Detect which cell encompasses the target text, then output its (x, y) center coordinate. 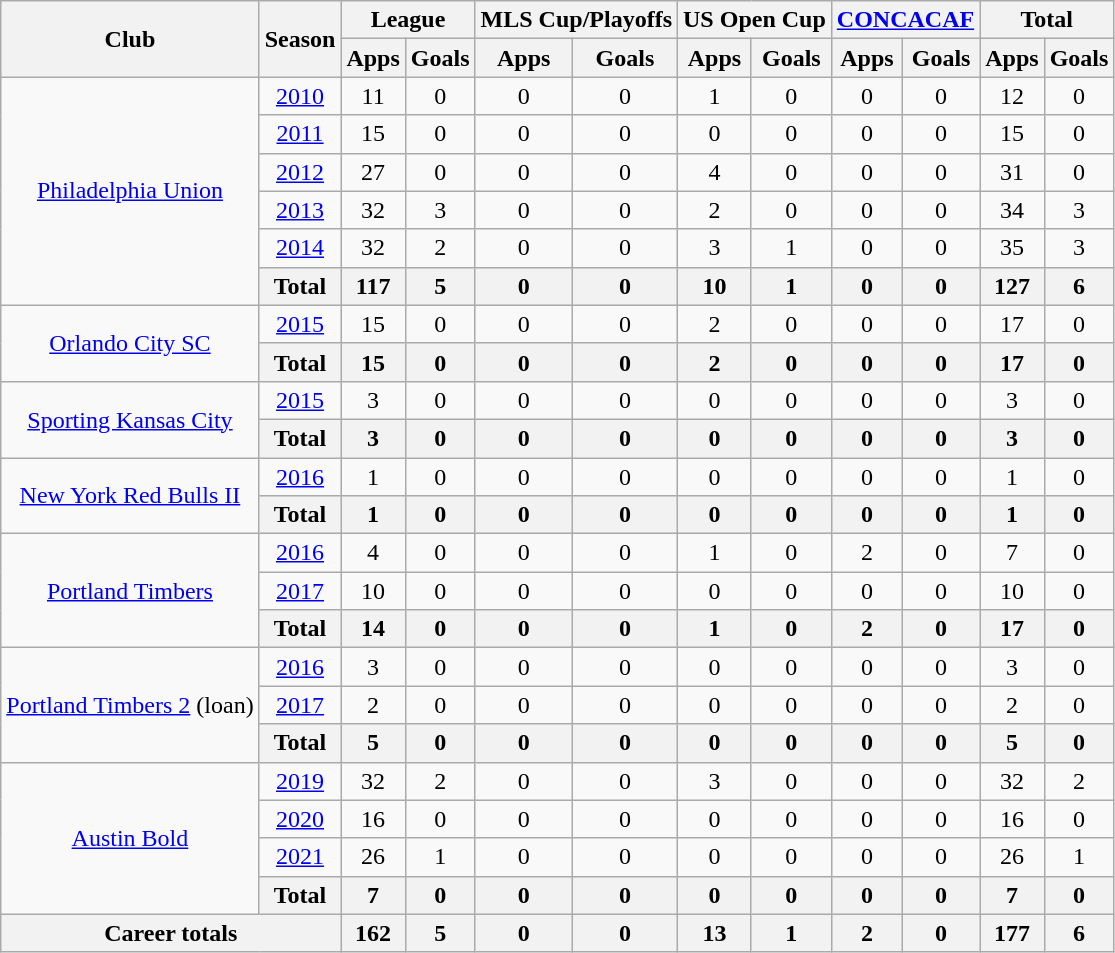
2020 (300, 819)
Philadelphia Union (130, 191)
Portland Timbers (130, 591)
177 (1012, 933)
2012 (300, 172)
Austin Bold (130, 838)
14 (373, 629)
Portland Timbers 2 (loan) (130, 705)
2010 (300, 96)
2013 (300, 210)
11 (373, 96)
31 (1012, 172)
2011 (300, 134)
27 (373, 172)
34 (1012, 210)
2014 (300, 248)
US Open Cup (755, 20)
127 (1012, 286)
2019 (300, 781)
Sporting Kansas City (130, 419)
CONCACAF (905, 20)
35 (1012, 248)
League (408, 20)
New York Red Bulls II (130, 496)
12 (1012, 96)
MLS Cup/Playoffs (576, 20)
Orlando City SC (130, 343)
Career totals (171, 933)
162 (373, 933)
Season (300, 39)
2021 (300, 857)
117 (373, 286)
Club (130, 39)
13 (715, 933)
